Find where the given text appears and provide that cell's center as [x, y] coordinate. 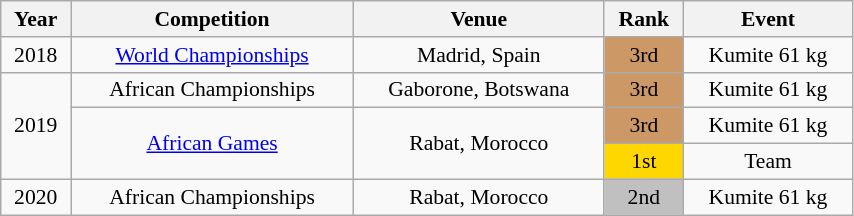
2020 [36, 197]
Venue [478, 19]
2nd [644, 197]
2018 [36, 55]
Competition [212, 19]
African Games [212, 144]
Team [768, 162]
Madrid, Spain [478, 55]
Rank [644, 19]
Event [768, 19]
2019 [36, 126]
Year [36, 19]
Gaborone, Botswana [478, 90]
1st [644, 162]
World Championships [212, 55]
